Detect which cell encompasses the target text, then output its (X, Y) center coordinate. 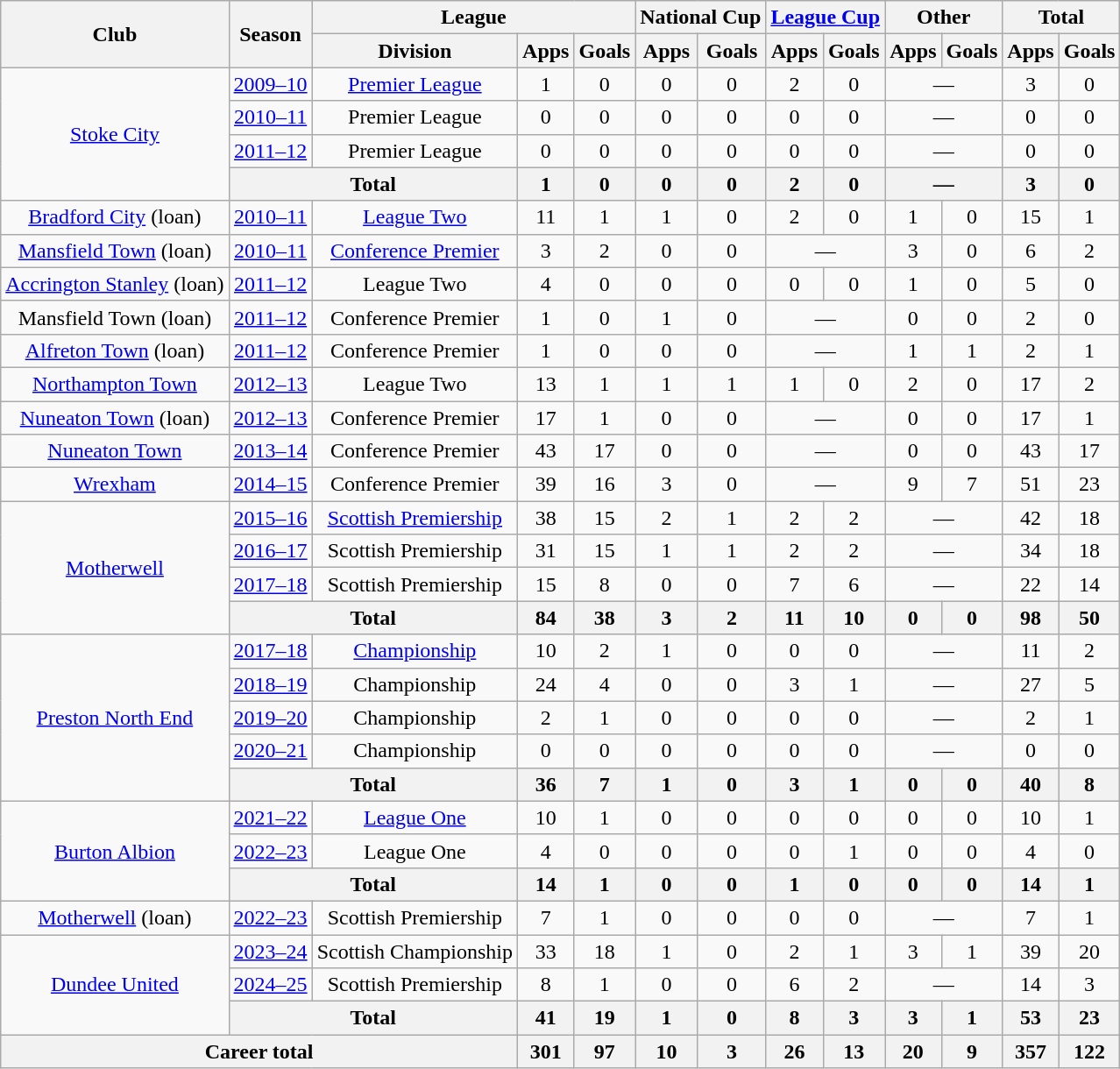
Motherwell (115, 568)
16 (605, 485)
League Cup (826, 18)
Accrington Stanley (loan) (115, 284)
31 (546, 551)
2021–22 (270, 818)
26 (794, 1051)
2013–14 (270, 451)
97 (605, 1051)
2014–15 (270, 485)
27 (1031, 684)
2023–24 (270, 951)
National Cup (701, 18)
Nuneaton Town (115, 451)
Other (944, 18)
Dundee United (115, 984)
Division (415, 51)
Career total (259, 1051)
357 (1031, 1051)
2009–10 (270, 84)
301 (546, 1051)
33 (546, 951)
19 (605, 1018)
League (473, 18)
Preston North End (115, 718)
Burton Albion (115, 851)
Club (115, 34)
98 (1031, 618)
Wrexham (115, 485)
2015–16 (270, 518)
Alfreton Town (loan) (115, 350)
84 (546, 618)
2019–20 (270, 718)
Motherwell (loan) (115, 917)
36 (546, 784)
Northampton Town (115, 384)
Scottish Championship (415, 951)
Bradford City (loan) (115, 217)
2018–19 (270, 684)
51 (1031, 485)
2024–25 (270, 985)
42 (1031, 518)
122 (1089, 1051)
Nuneaton Town (loan) (115, 418)
22 (1031, 584)
41 (546, 1018)
Stoke City (115, 134)
2020–21 (270, 751)
50 (1089, 618)
40 (1031, 784)
34 (1031, 551)
Season (270, 34)
53 (1031, 1018)
24 (546, 684)
2016–17 (270, 551)
